Provide the [X, Y] coordinate of the cell's center where the given text is located.  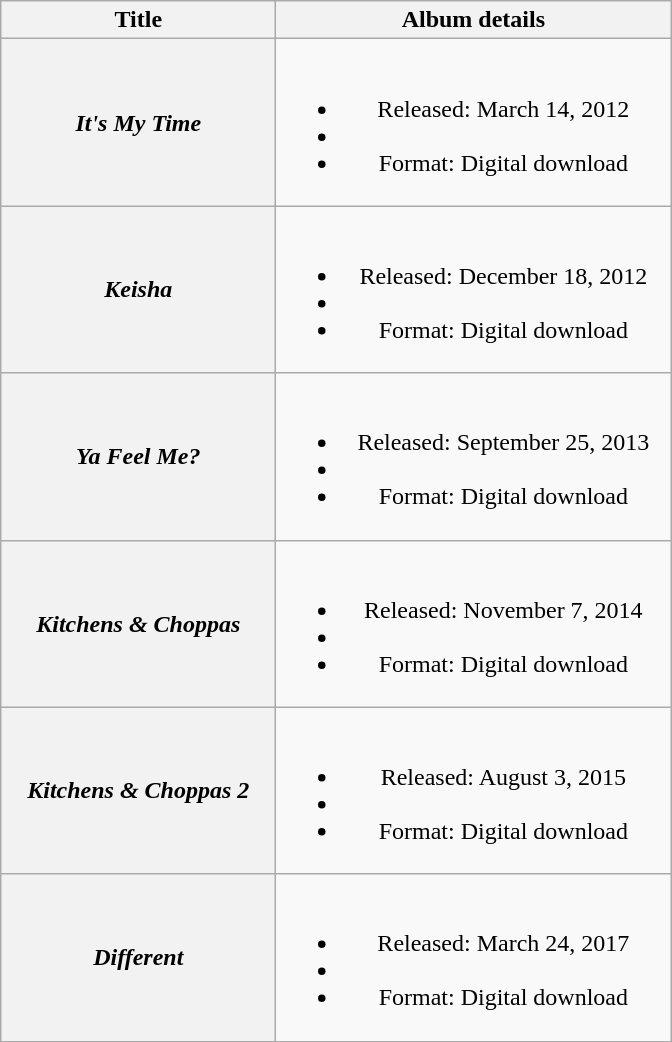
It's My Time [138, 122]
Released: December 18, 2012Format: Digital download [474, 290]
Released: September 25, 2013Format: Digital download [474, 456]
Released: August 3, 2015Format: Digital download [474, 790]
Released: March 24, 2017Format: Digital download [474, 958]
Different [138, 958]
Title [138, 20]
Released: November 7, 2014Format: Digital download [474, 624]
Released: March 14, 2012Format: Digital download [474, 122]
Keisha [138, 290]
Ya Feel Me? [138, 456]
Kitchens & Choppas 2 [138, 790]
Album details [474, 20]
Kitchens & Choppas [138, 624]
